For the text-containing cell, return its midpoint in (x, y) coordinate format. 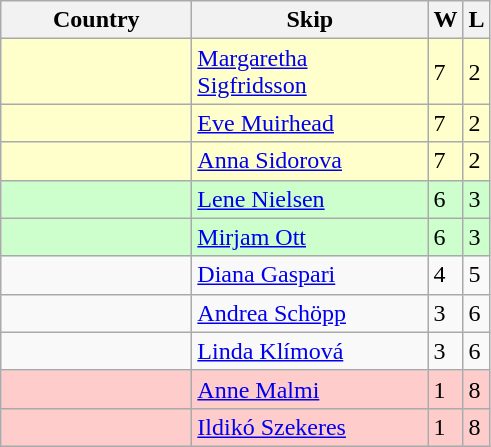
Anne Malmi (310, 389)
W (446, 20)
Lene Nielsen (310, 199)
4 (446, 275)
Country (96, 20)
Andrea Schöpp (310, 313)
Linda Klímová (310, 351)
Mirjam Ott (310, 237)
Ildikó Szekeres (310, 427)
Skip (310, 20)
Margaretha Sigfridsson (310, 72)
5 (476, 275)
Diana Gaspari (310, 275)
L (476, 20)
Eve Muirhead (310, 123)
Anna Sidorova (310, 161)
